Locate the cell with the specified text and output its (X, Y) center coordinate. 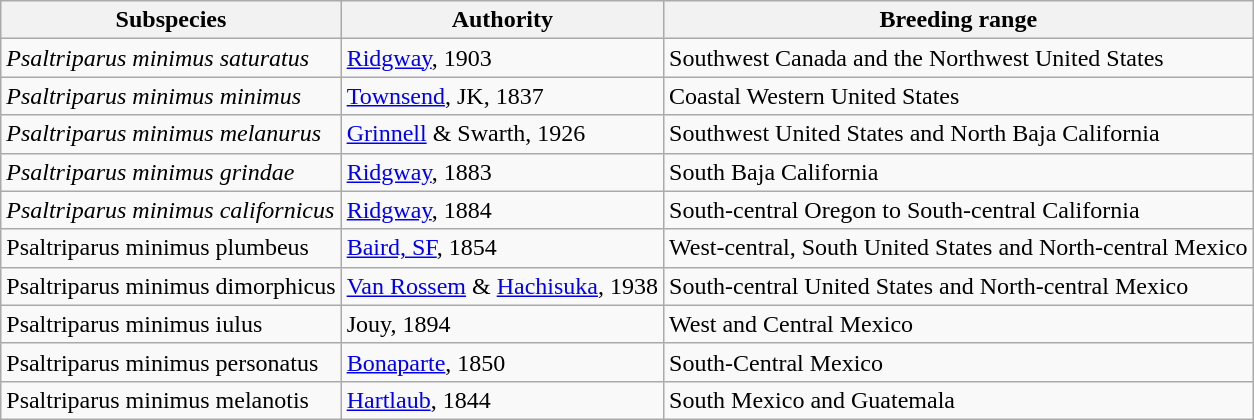
Van Rossem & Hachisuka, 1938 (502, 286)
Psaltriparus minimus minimus (171, 96)
Psaltriparus minimus californicus (171, 210)
Ridgway, 1883 (502, 172)
Southwest United States and North Baja California (959, 134)
South Baja California (959, 172)
Grinnell & Swarth, 1926 (502, 134)
South-central Oregon to South-central California (959, 210)
West-central, South United States and North-central Mexico (959, 248)
Psaltriparus minimus melanotis (171, 400)
South-central United States and North-central Mexico (959, 286)
West and Central Mexico (959, 324)
Subspecies (171, 20)
Psaltriparus minimus saturatus (171, 58)
Psaltriparus minimus plumbeus (171, 248)
Psaltriparus minimus melanurus (171, 134)
South-Central Mexico (959, 362)
Psaltriparus minimus iulus (171, 324)
Ridgway, 1903 (502, 58)
Townsend, JK, 1837 (502, 96)
Hartlaub, 1844 (502, 400)
Ridgway, 1884 (502, 210)
Breeding range (959, 20)
Southwest Canada and the Northwest United States (959, 58)
Baird, SF, 1854 (502, 248)
Authority (502, 20)
Psaltriparus minimus dimorphicus (171, 286)
Psaltriparus minimus grindae (171, 172)
Jouy, 1894 (502, 324)
Coastal Western United States (959, 96)
Psaltriparus minimus personatus (171, 362)
South Mexico and Guatemala (959, 400)
Bonaparte, 1850 (502, 362)
